Provide the (X, Y) coordinate of the cell's center where the given text is located.  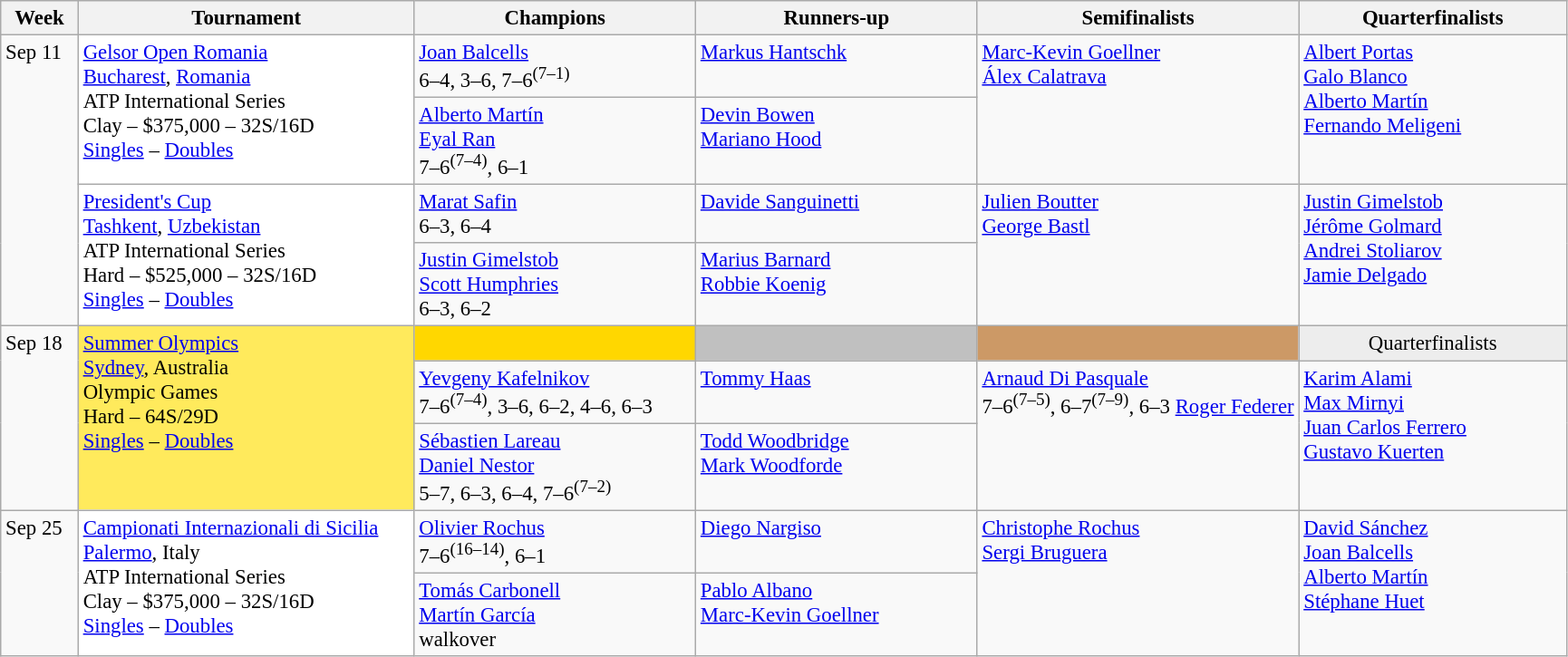
Runners-up (837, 18)
Davide Sanguinetti (837, 214)
Karim Alami Max Mirnyi Juan Carlos Ferrero Gustavo Kuerten (1433, 435)
Gelsor Open Romania Bucharest, RomaniaATP International SeriesClay – $375,000 – 32S/16DSingles – Doubles (247, 111)
Christophe Rochus Sergi Bruguera (1138, 584)
Sep 25 (40, 584)
Tommy Haas (837, 391)
Julien Boutter George Bastl (1138, 256)
Justin Gimelstob Scott Humphries6–3, 6–2 (555, 285)
Todd Woodbridge Mark Woodforde (837, 467)
Summer Olympics Sydney, AustraliaOlympic GamesHard – 64S/29DSingles – Doubles (247, 419)
Devin Bowen Mariano Hood (837, 141)
Olivier Rochus7–6(16–14), 6–1 (555, 542)
Campionati Internazionali di Sicilia Palermo, ItalyATP International SeriesClay – $375,000 – 32S/16DSingles – Doubles (247, 584)
Justin Gimelstob Jérôme Golmard Andrei Stoliarov Jamie Delgado (1433, 256)
Joan Balcells6–4, 3–6, 7–6(7–1) (555, 67)
Arnaud Di Pasquale7–6(7–5), 6–7(7–9), 6–3 Roger Federer (1138, 435)
Sep 18 (40, 419)
Markus Hantschk (837, 67)
Albert Portas Galo Blanco Alberto Martín Fernando Meligeni (1433, 111)
Pablo Albano Marc-Kevin Goellner (837, 614)
Champions (555, 18)
Marat Safin6–3, 6–4 (555, 214)
Tomás Carbonell Martín Garcíawalkover (555, 614)
Marius Barnard Robbie Koenig (837, 285)
Week (40, 18)
Alberto Martín Eyal Ran7–6(7–4), 6–1 (555, 141)
David Sánchez Joan Balcells Alberto Martín Stéphane Huet (1433, 584)
Semifinalists (1138, 18)
Diego Nargiso (837, 542)
Yevgeny Kafelnikov7–6(7–4), 3–6, 6–2, 4–6, 6–3 (555, 391)
Marc-Kevin Goellner Álex Calatrava (1138, 111)
Sébastien Lareau Daniel Nestor5–7, 6–3, 6–4, 7–6(7–2) (555, 467)
President's Cup Tashkent, UzbekistanATP International SeriesHard – $525,000 – 32S/16DSingles – Doubles (247, 256)
Sep 11 (40, 181)
Tournament (247, 18)
